Locate the cell with the specified text and output its [x, y] center coordinate. 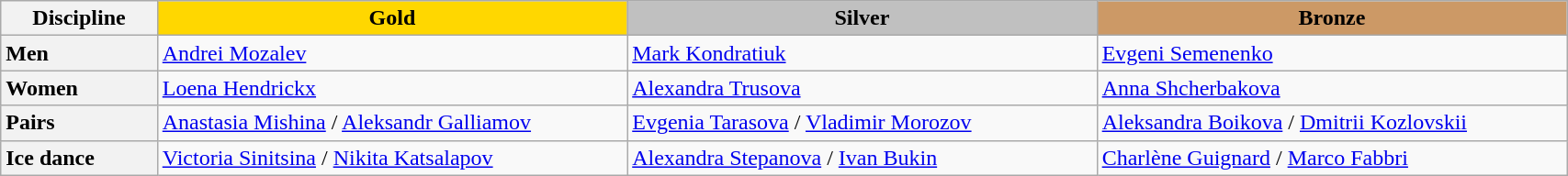
Anastasia Mishina / Aleksandr Galliamov [391, 123]
Aleksandra Boikova / Dmitrii Kozlovskii [1332, 123]
Gold [391, 18]
Loena Hendrickx [391, 88]
Charlène Guignard / Marco Fabbri [1332, 158]
Alexandra Trusova [862, 88]
Women [79, 88]
Ice dance [79, 158]
Pairs [79, 123]
Alexandra Stepanova / Ivan Bukin [862, 158]
Victoria Sinitsina / Nikita Katsalapov [391, 158]
Andrei Mozalev [391, 53]
Evgeni Semenenko [1332, 53]
Mark Kondratiuk [862, 53]
Bronze [1332, 18]
Evgenia Tarasova / Vladimir Morozov [862, 123]
Anna Shcherbakova [1332, 88]
Men [79, 53]
Discipline [79, 18]
Silver [862, 18]
